Locate the cell with the specified text and output its (x, y) center coordinate. 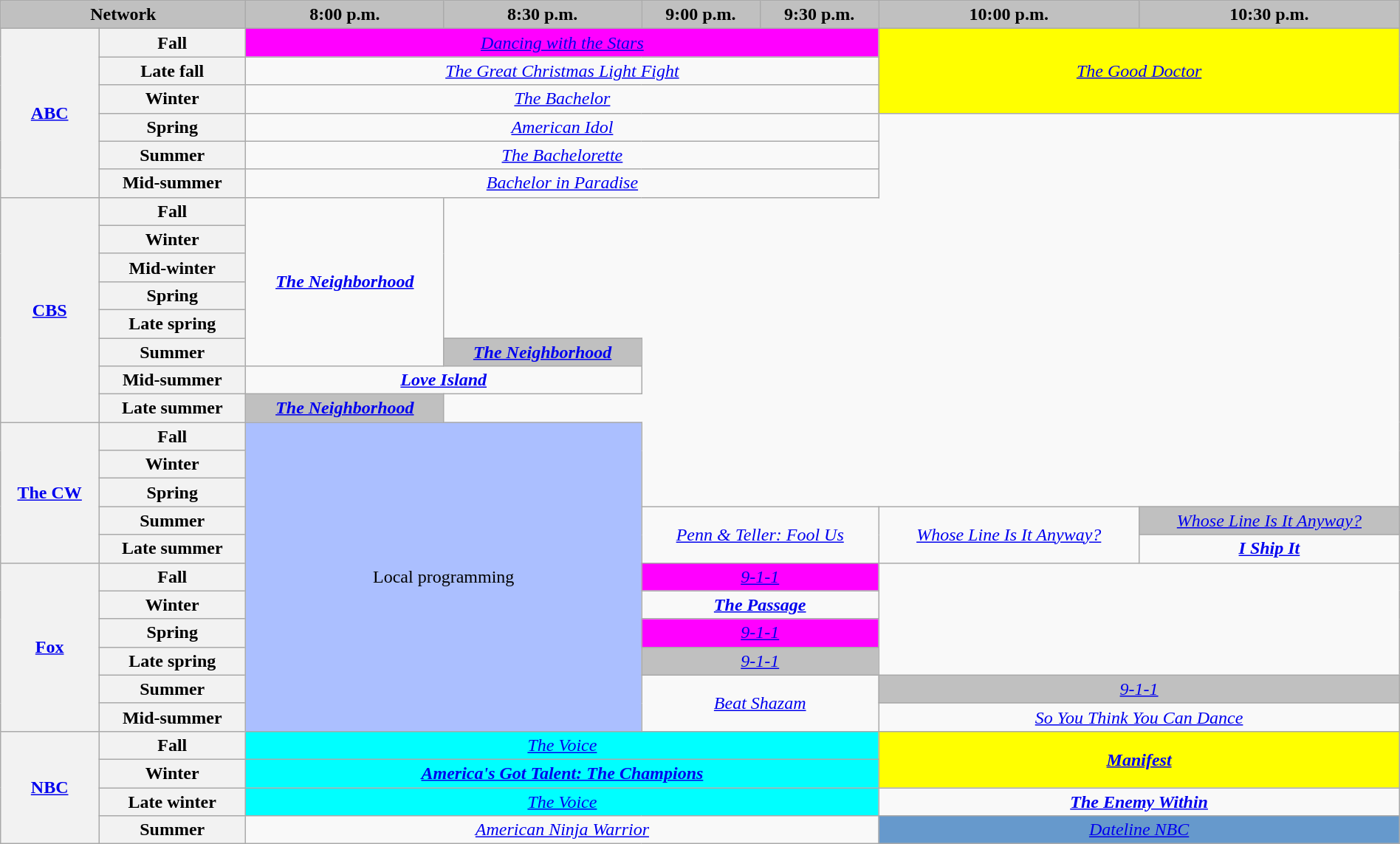
10:00 p.m. (1009, 15)
Mid-winter (173, 267)
Dancing with the Stars (563, 43)
The Passage (759, 605)
Dateline NBC (1139, 830)
Network (123, 15)
American Ninja Warrior (563, 830)
8:00 p.m. (345, 15)
Local programming (444, 577)
9:00 p.m. (700, 15)
Penn & Teller: Fool Us (759, 535)
9:30 p.m. (820, 15)
The Good Doctor (1139, 71)
ABC (50, 113)
So You Think You Can Dance (1139, 717)
Manifest (1139, 759)
The Enemy Within (1139, 801)
NBC (50, 787)
Late winter (173, 801)
8:30 p.m. (543, 15)
America's Got Talent: The Champions (563, 773)
The Bachelor (563, 99)
The Bachelorette (563, 155)
I Ship It (1270, 549)
The Great Christmas Light Fight (563, 71)
Bachelor in Paradise (563, 183)
10:30 p.m. (1270, 15)
Fox (50, 647)
CBS (50, 309)
Beat Shazam (759, 703)
Love Island (444, 380)
The CW (50, 493)
American Idol (563, 127)
Late fall (173, 71)
